Scan for the cell matching the given text and deliver its [X, Y] coordinate at center. 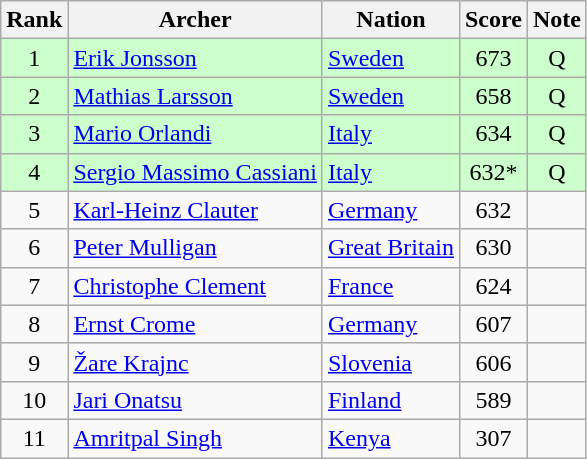
France [390, 286]
Amritpal Singh [196, 438]
632 [493, 210]
Slovenia [390, 362]
Great Britain [390, 248]
Rank [34, 20]
607 [493, 324]
Peter Mulligan [196, 248]
Ernst Crome [196, 324]
4 [34, 172]
Karl-Heinz Clauter [196, 210]
6 [34, 248]
2 [34, 96]
3 [34, 134]
11 [34, 438]
673 [493, 58]
634 [493, 134]
630 [493, 248]
Erik Jonsson [196, 58]
7 [34, 286]
10 [34, 400]
1 [34, 58]
606 [493, 362]
Score [493, 20]
Finland [390, 400]
Kenya [390, 438]
9 [34, 362]
Archer [196, 20]
658 [493, 96]
Mathias Larsson [196, 96]
8 [34, 324]
632* [493, 172]
Note [556, 20]
Christophe Clement [196, 286]
5 [34, 210]
Mario Orlandi [196, 134]
307 [493, 438]
Žare Krajnc [196, 362]
Sergio Massimo Cassiani [196, 172]
Jari Onatsu [196, 400]
589 [493, 400]
Nation [390, 20]
624 [493, 286]
